Locate the cell with the specified text and output its [x, y] center coordinate. 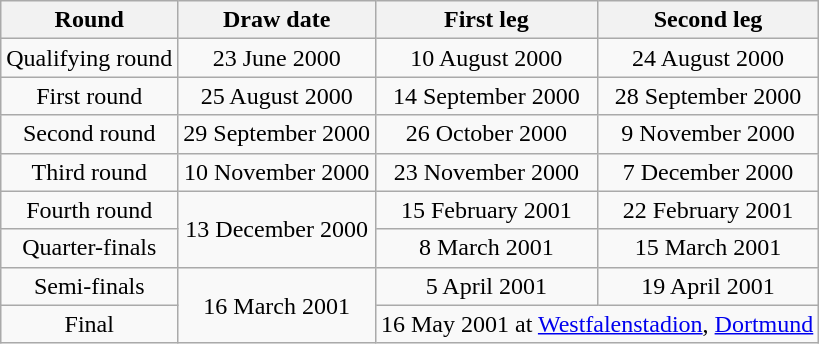
8 March 2001 [486, 248]
Semi-finals [90, 286]
Third round [90, 172]
Second leg [708, 20]
Fourth round [90, 210]
24 August 2000 [708, 58]
Draw date [277, 20]
15 March 2001 [708, 248]
26 October 2000 [486, 134]
Final [90, 324]
15 February 2001 [486, 210]
22 February 2001 [708, 210]
23 June 2000 [277, 58]
23 November 2000 [486, 172]
First round [90, 96]
25 August 2000 [277, 96]
16 May 2001 at Westfalenstadion, Dortmund [596, 324]
14 September 2000 [486, 96]
7 December 2000 [708, 172]
Second round [90, 134]
9 November 2000 [708, 134]
28 September 2000 [708, 96]
16 March 2001 [277, 305]
13 December 2000 [277, 229]
19 April 2001 [708, 286]
29 September 2000 [277, 134]
Qualifying round [90, 58]
Quarter-finals [90, 248]
First leg [486, 20]
10 August 2000 [486, 58]
5 April 2001 [486, 286]
Round [90, 20]
10 November 2000 [277, 172]
